Detect which cell encompasses the target text, then output its (X, Y) center coordinate. 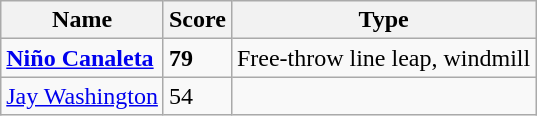
54 (197, 96)
Jay Washington (82, 96)
Free-throw line leap, windmill (383, 58)
Type (383, 20)
Niño Canaleta (82, 58)
79 (197, 58)
Name (82, 20)
Score (197, 20)
